Capture the cell that displays the provided text and extract its [X, Y] central coordinate. 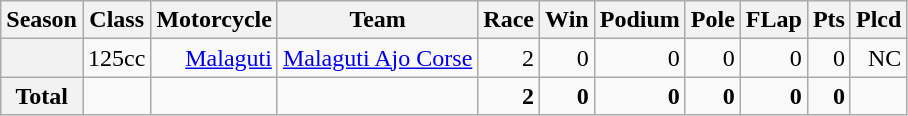
Plcd [878, 20]
Pts [828, 20]
Team [377, 20]
Race [509, 20]
Season [42, 20]
Total [42, 96]
125cc [116, 58]
Win [568, 20]
Malaguti Ajo Corse [377, 58]
Malaguti [214, 58]
Class [116, 20]
FLap [774, 20]
Motorcycle [214, 20]
Podium [640, 20]
Pole [712, 20]
NC [878, 58]
